For the text-containing cell, return its midpoint in [X, Y] coordinate format. 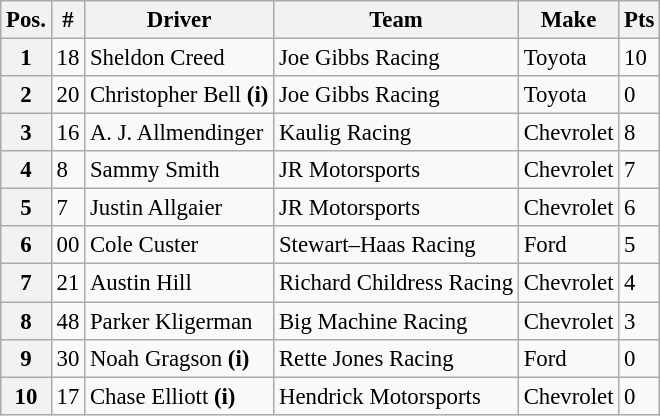
2 [26, 95]
00 [68, 245]
16 [68, 133]
A. J. Allmendinger [180, 133]
# [68, 20]
9 [26, 358]
Pts [640, 20]
Cole Custer [180, 245]
48 [68, 321]
Big Machine Racing [396, 321]
Hendrick Motorsports [396, 396]
Sammy Smith [180, 170]
Team [396, 20]
Kaulig Racing [396, 133]
20 [68, 95]
Christopher Bell (i) [180, 95]
Make [568, 20]
Parker Kligerman [180, 321]
21 [68, 283]
30 [68, 358]
17 [68, 396]
Driver [180, 20]
Richard Childress Racing [396, 283]
Chase Elliott (i) [180, 396]
Pos. [26, 20]
Stewart–Haas Racing [396, 245]
Rette Jones Racing [396, 358]
Noah Gragson (i) [180, 358]
1 [26, 58]
Austin Hill [180, 283]
18 [68, 58]
Justin Allgaier [180, 208]
Sheldon Creed [180, 58]
